Determine the [x, y] coordinate at the center of the cell enclosing the given text.  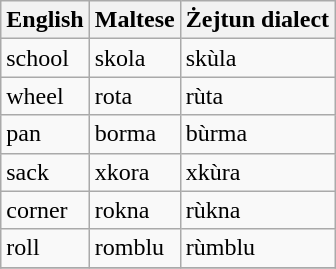
sack [45, 172]
corner [45, 210]
xkùra [257, 172]
school [45, 58]
pan [45, 134]
rokna [134, 210]
skola [134, 58]
Żejtun dialect [257, 20]
Maltese [134, 20]
roll [45, 248]
wheel [45, 96]
bùrma [257, 134]
English [45, 20]
romblu [134, 248]
borma [134, 134]
rùta [257, 96]
rùmblu [257, 248]
skùla [257, 58]
xkora [134, 172]
rota [134, 96]
rùkna [257, 210]
